From the cell containing the given text, extract its center point as (X, Y) coordinate. 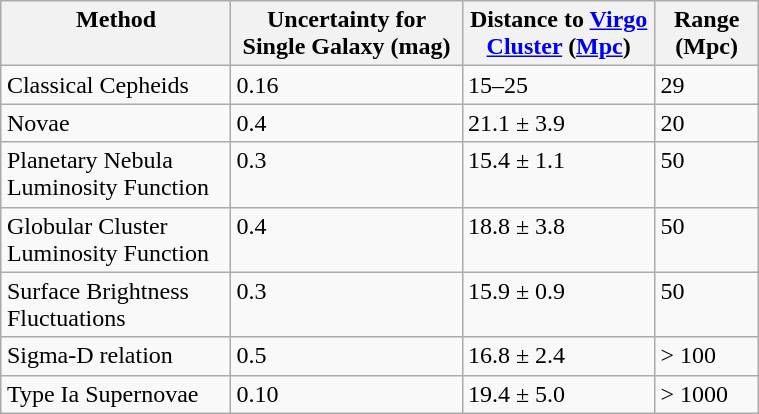
20 (706, 123)
Surface Brightness Fluctuations (116, 304)
Globular Cluster Luminosity Function (116, 240)
15.9 ± 0.9 (558, 304)
Type Ia Supernovae (116, 394)
0.10 (346, 394)
Range (Mpc) (706, 34)
Novae (116, 123)
21.1 ± 3.9 (558, 123)
0.5 (346, 356)
15–25 (558, 85)
29 (706, 85)
Method (116, 34)
15.4 ± 1.1 (558, 174)
Sigma-D relation (116, 356)
16.8 ± 2.4 (558, 356)
Uncertainty for Single Galaxy (mag) (346, 34)
> 1000 (706, 394)
18.8 ± 3.8 (558, 240)
19.4 ± 5.0 (558, 394)
0.16 (346, 85)
> 100 (706, 356)
Distance to Virgo Cluster (Mpc) (558, 34)
Classical Cepheids (116, 85)
Planetary Nebula Luminosity Function (116, 174)
